Return the [X, Y] coordinate for the center point of the cell that contains the specified text.  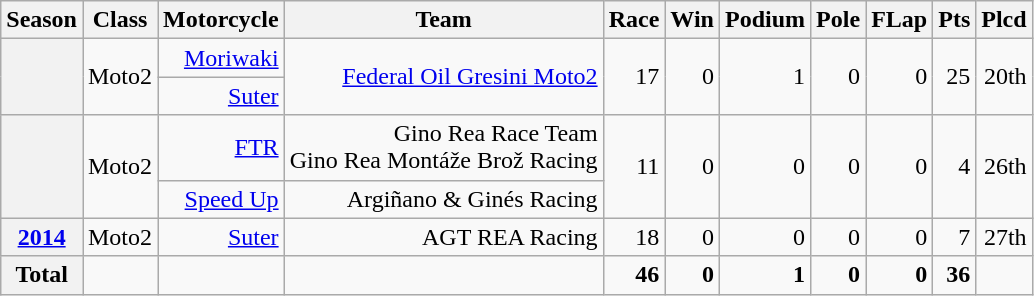
Team [444, 20]
Total [42, 275]
Speed Up [222, 199]
Motorcycle [222, 20]
Pole [838, 20]
36 [954, 275]
20th [1004, 77]
26th [1004, 166]
7 [954, 237]
27th [1004, 237]
18 [634, 237]
Class [120, 20]
Federal Oil Gresini Moto2 [444, 77]
Race [634, 20]
46 [634, 275]
Gino Rea Race TeamGino Rea Montáže Brož Racing [444, 148]
4 [954, 166]
17 [634, 77]
11 [634, 166]
FLap [900, 20]
Podium [764, 20]
25 [954, 77]
Win [692, 20]
Season [42, 20]
FTR [222, 148]
Pts [954, 20]
Moriwaki [222, 58]
AGT REA Racing [444, 237]
Argiñano & Ginés Racing [444, 199]
Plcd [1004, 20]
2014 [42, 237]
